Determine the [x, y] coordinate at the center of the cell enclosing the given text.  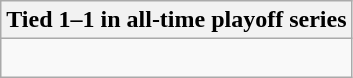
Tied 1–1 in all-time playoff series [176, 20]
